Determine the (x, y) coordinate at the center of the cell enclosing the given text.  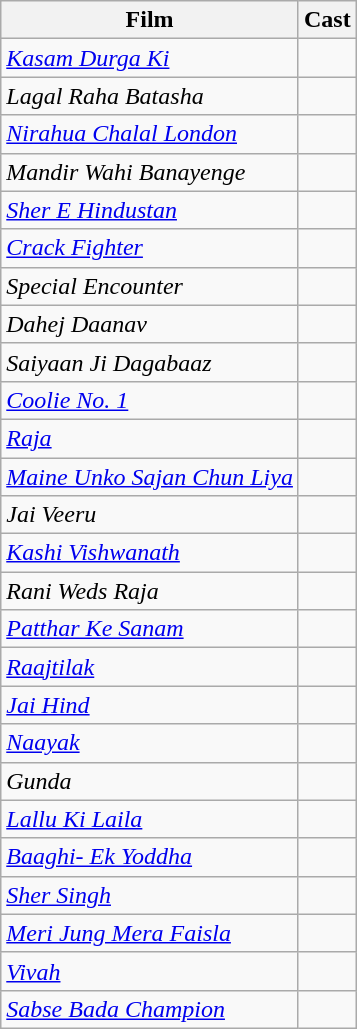
Crack Fighter (150, 248)
Lagal Raha Batasha (150, 96)
Patthar Ke Sanam (150, 629)
Raja (150, 438)
Vivah (150, 971)
Coolie No. 1 (150, 400)
Jai Hind (150, 705)
Dahej Daanav (150, 324)
Sher E Hindustan (150, 210)
Special Encounter (150, 286)
Kashi Vishwanath (150, 553)
Jai Veeru (150, 515)
Sher Singh (150, 895)
Film (150, 20)
Nirahua Chalal London (150, 134)
Meri Jung Mera Faisla (150, 933)
Naayak (150, 743)
Kasam Durga Ki (150, 58)
Lallu Ki Laila (150, 819)
Baaghi- Ek Yoddha (150, 857)
Cast (327, 20)
Mandir Wahi Banayenge (150, 172)
Sabse Bada Champion (150, 1009)
Raajtilak (150, 667)
Gunda (150, 781)
Rani Weds Raja (150, 591)
Maine Unko Sajan Chun Liya (150, 477)
Saiyaan Ji Dagabaaz (150, 362)
